For the text-containing cell, return its midpoint in [X, Y] coordinate format. 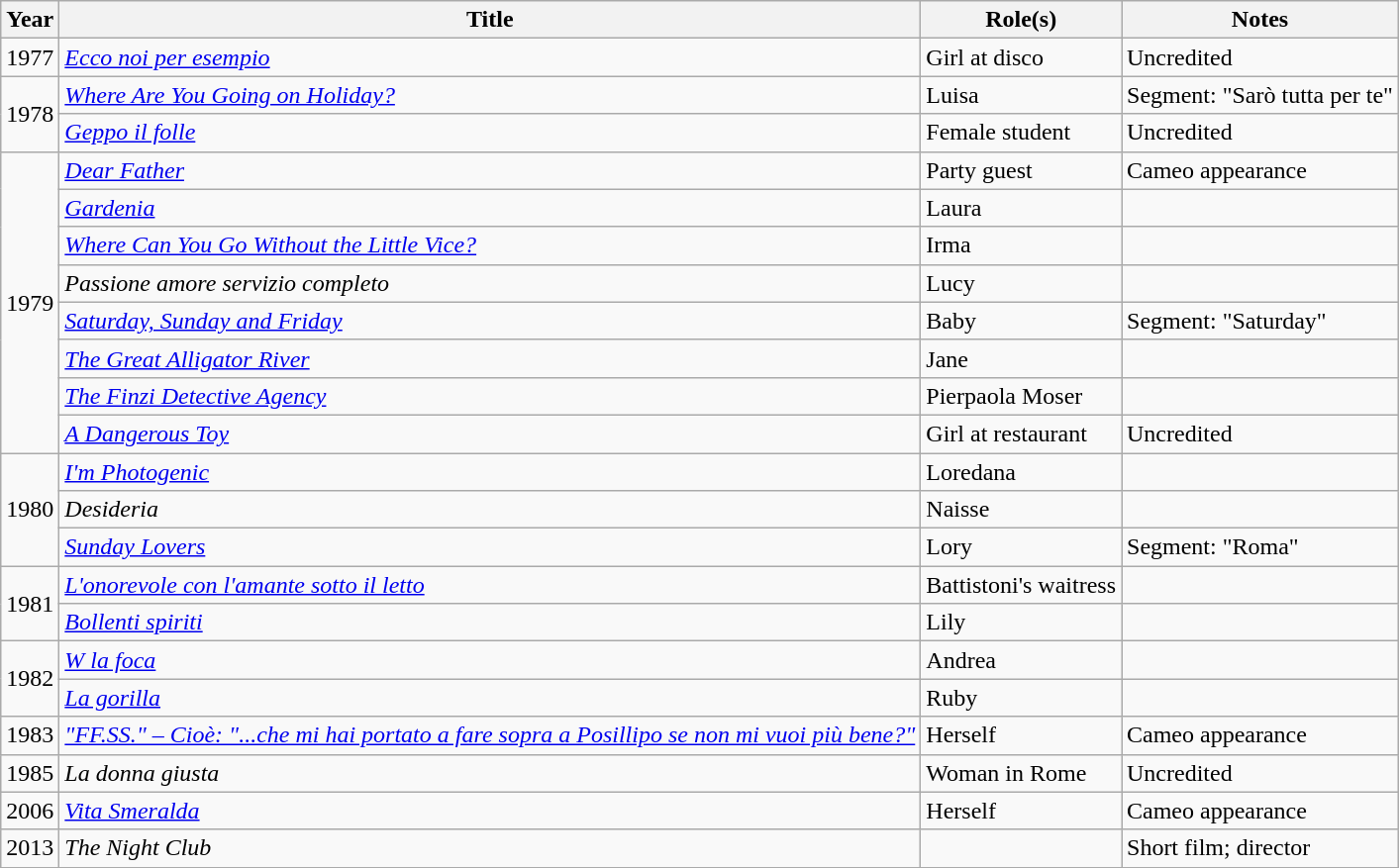
1982 [30, 679]
Geppo il folle [490, 133]
Where Can You Go Without the Little Vice? [490, 245]
The Night Club [490, 848]
1977 [30, 57]
Laura [1022, 208]
Notes [1259, 20]
W la foca [490, 660]
Woman in Rome [1022, 773]
Lily [1022, 623]
The Great Alligator River [490, 358]
L'onorevole con l'amante sotto il letto [490, 585]
La gorilla [490, 698]
Segment: "Saturday" [1259, 321]
Girl at restaurant [1022, 434]
1978 [30, 114]
1980 [30, 510]
La donna giusta [490, 773]
Bollenti spiriti [490, 623]
Role(s) [1022, 20]
Lory [1022, 547]
Segment: "Roma" [1259, 547]
Vita Smeralda [490, 811]
Luisa [1022, 95]
Party guest [1022, 170]
Pierpaola Moser [1022, 396]
Segment: "Sarò tutta per te" [1259, 95]
Gardenia [490, 208]
Desideria [490, 510]
Andrea [1022, 660]
Baby [1022, 321]
Loredana [1022, 472]
Battistoni's waitress [1022, 585]
2013 [30, 848]
Naisse [1022, 510]
"FF.SS." – Cioè: "...che mi hai portato a fare sopra a Posillipo se non mi vuoi più bene?" [490, 735]
1985 [30, 773]
Where Are You Going on Holiday? [490, 95]
1981 [30, 604]
Short film; director [1259, 848]
Girl at disco [1022, 57]
Lucy [1022, 283]
Year [30, 20]
I'm Photogenic [490, 472]
1979 [30, 302]
A Dangerous Toy [490, 434]
Sunday Lovers [490, 547]
Ecco noi per esempio [490, 57]
2006 [30, 811]
1983 [30, 735]
Title [490, 20]
Jane [1022, 358]
The Finzi Detective Agency [490, 396]
Irma [1022, 245]
Ruby [1022, 698]
Passione amore servizio completo [490, 283]
Female student [1022, 133]
Saturday, Sunday and Friday [490, 321]
Dear Father [490, 170]
